Return the [X, Y] coordinate for the center point of the cell that contains the specified text.  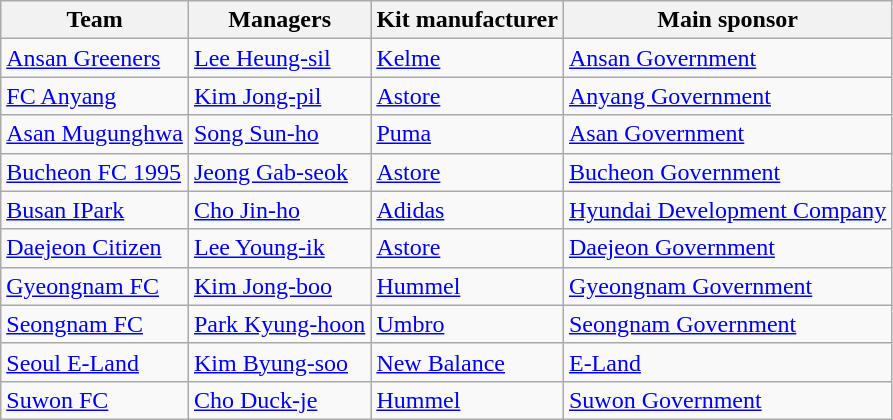
Bucheon FC 1995 [95, 172]
Anyang Government [727, 96]
Cho Duck-je [279, 400]
Team [95, 20]
Seongnam FC [95, 324]
Daejeon Citizen [95, 248]
Puma [468, 134]
Song Sun-ho [279, 134]
Asan Mugunghwa [95, 134]
Kim Jong-boo [279, 286]
Gyeongnam Government [727, 286]
Busan IPark [95, 210]
Main sponsor [727, 20]
Daejeon Government [727, 248]
Cho Jin-ho [279, 210]
Bucheon Government [727, 172]
Hyundai Development Company [727, 210]
Lee Young-ik [279, 248]
E-Land [727, 362]
Kelme [468, 58]
FC Anyang [95, 96]
Park Kyung-hoon [279, 324]
Suwon Government [727, 400]
Ansan Government [727, 58]
Suwon FC [95, 400]
Gyeongnam FC [95, 286]
Ansan Greeners [95, 58]
Umbro [468, 324]
Kim Jong-pil [279, 96]
Lee Heung-sil [279, 58]
Seoul E-Land [95, 362]
Jeong Gab-seok [279, 172]
Managers [279, 20]
Adidas [468, 210]
Kim Byung-soo [279, 362]
New Balance [468, 362]
Kit manufacturer [468, 20]
Asan Government [727, 134]
Seongnam Government [727, 324]
